Locate the cell with the specified text and output its (X, Y) center coordinate. 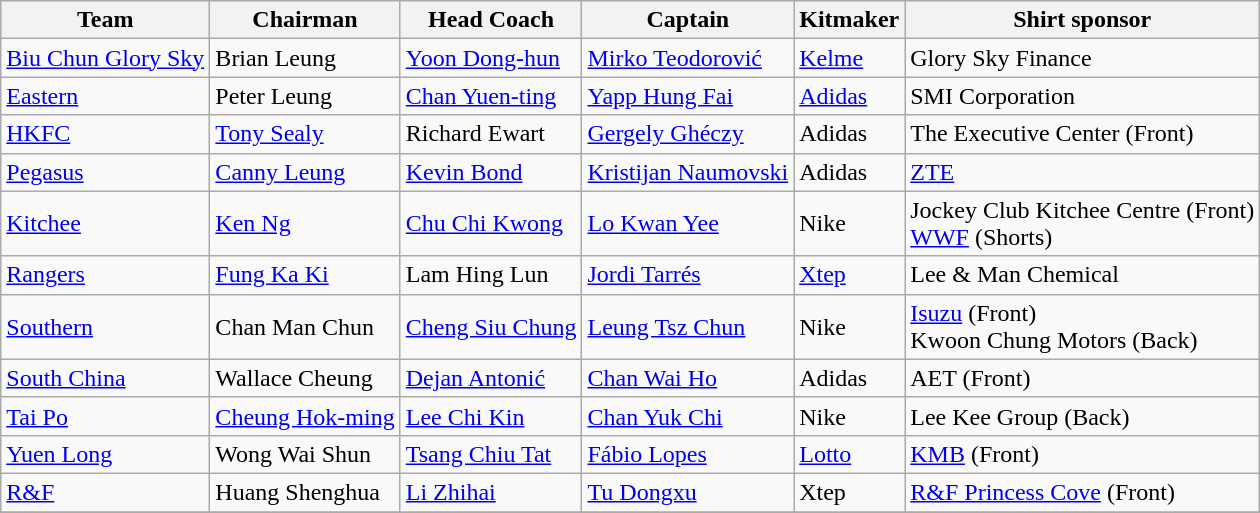
Head Coach (491, 20)
Southern (106, 326)
Canny Leung (305, 172)
Fábio Lopes (688, 454)
Yuen Long (106, 454)
Peter Leung (305, 96)
Gergely Ghéczy (688, 134)
Rangers (106, 275)
KMB (Front) (1082, 454)
Brian Leung (305, 58)
Lotto (850, 454)
Lee & Man Chemical (1082, 275)
Wallace Cheung (305, 378)
Tai Po (106, 416)
Captain (688, 20)
Shirt sponsor (1082, 20)
Lee Kee Group (Back) (1082, 416)
Chairman (305, 20)
Cheung Hok-ming (305, 416)
HKFC (106, 134)
Kevin Bond (491, 172)
Kelme (850, 58)
Cheng Siu Chung (491, 326)
R&F Princess Cove (Front) (1082, 492)
Chan Yuen-ting (491, 96)
Lo Kwan Yee (688, 224)
Glory Sky Finance (1082, 58)
Isuzu (Front)Kwoon Chung Motors (Back) (1082, 326)
R&F (106, 492)
Yoon Dong-hun (491, 58)
The Executive Center (Front) (1082, 134)
Lam Hing Lun (491, 275)
ZTE (1082, 172)
South China (106, 378)
Chan Wai Ho (688, 378)
Kitmaker (850, 20)
Tsang Chiu Tat (491, 454)
Eastern (106, 96)
Jordi Tarrés (688, 275)
Mirko Teodorović (688, 58)
Pegasus (106, 172)
Fung Ka Ki (305, 275)
Yapp Hung Fai (688, 96)
Jockey Club Kitchee Centre (Front)WWF (Shorts) (1082, 224)
Ken Ng (305, 224)
Huang Shenghua (305, 492)
Wong Wai Shun (305, 454)
Biu Chun Glory Sky (106, 58)
Richard Ewart (491, 134)
Lee Chi Kin (491, 416)
Dejan Antonić (491, 378)
Leung Tsz Chun (688, 326)
Chan Yuk Chi (688, 416)
Tu Dongxu (688, 492)
Team (106, 20)
Kitchee (106, 224)
Chan Man Chun (305, 326)
SMI Corporation (1082, 96)
Kristijan Naumovski (688, 172)
Chu Chi Kwong (491, 224)
Li Zhihai (491, 492)
AET (Front) (1082, 378)
Tony Sealy (305, 134)
